Pinpoint the cell where the given text exists, returning its [x, y] midpoint coordinate. 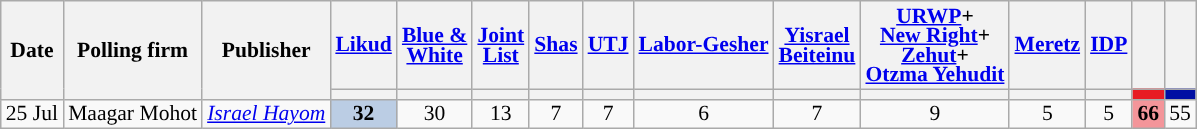
32 [364, 114]
13 [500, 114]
66 [1148, 114]
6 [704, 114]
Shas [556, 45]
9 [934, 114]
Likud [364, 45]
30 [434, 114]
Meretz [1047, 45]
JointList [500, 45]
Blue &White [434, 45]
55 [1180, 114]
Maagar Mohot [132, 114]
25 Jul [32, 114]
Polling firm [132, 50]
Labor-Gesher [704, 45]
IDP [1108, 45]
Israel Hayom [266, 114]
Publisher [266, 50]
URWP+New Right+Zehut+Otzma Yehudit [934, 45]
YisraelBeiteinu [818, 45]
Date [32, 50]
UTJ [608, 45]
